Capture the cell that displays the provided text and extract its [X, Y] central coordinate. 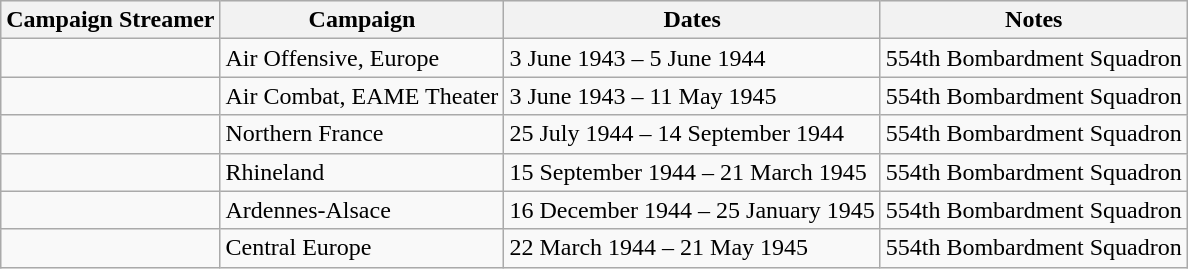
Air Combat, EAME Theater [362, 96]
25 July 1944 – 14 September 1944 [692, 134]
Air Offensive, Europe [362, 58]
Central Europe [362, 248]
Northern France [362, 134]
Notes [1034, 20]
Dates [692, 20]
Campaign Streamer [110, 20]
16 December 1944 – 25 January 1945 [692, 210]
Ardennes-Alsace [362, 210]
15 September 1944 – 21 March 1945 [692, 172]
Campaign [362, 20]
3 June 1943 – 11 May 1945 [692, 96]
3 June 1943 – 5 June 1944 [692, 58]
22 March 1944 – 21 May 1945 [692, 248]
Rhineland [362, 172]
